Search for the cell housing the specified text and yield its [x, y] center coordinate. 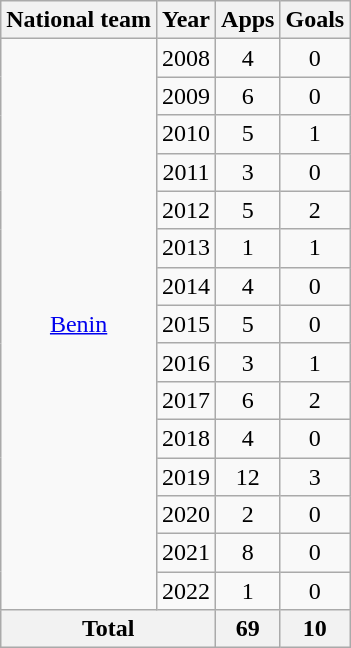
2014 [186, 286]
Apps [248, 20]
2013 [186, 248]
Total [108, 629]
2010 [186, 134]
2015 [186, 324]
2020 [186, 515]
2016 [186, 362]
2011 [186, 172]
2017 [186, 400]
2018 [186, 438]
Year [186, 20]
8 [248, 553]
Benin [79, 324]
2012 [186, 210]
2021 [186, 553]
2019 [186, 477]
2022 [186, 591]
12 [248, 477]
Goals [315, 20]
National team [79, 20]
2008 [186, 58]
10 [315, 629]
69 [248, 629]
2009 [186, 96]
